Return the (X, Y) coordinate for the center point of the cell that contains the specified text.  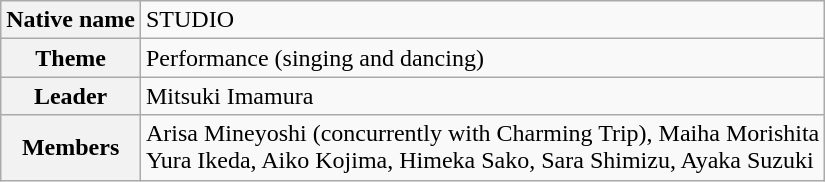
Mitsuki Imamura (482, 96)
Leader (71, 96)
Performance (singing and dancing) (482, 58)
STUDIO (482, 20)
Arisa Mineyoshi (concurrently with Charming Trip), Maiha MorishitaYura Ikeda, Aiko Kojima, Himeka Sako, Sara Shimizu, Ayaka Suzuki (482, 148)
Members (71, 148)
Native name (71, 20)
Theme (71, 58)
